Search for the cell housing the specified text and yield its (X, Y) center coordinate. 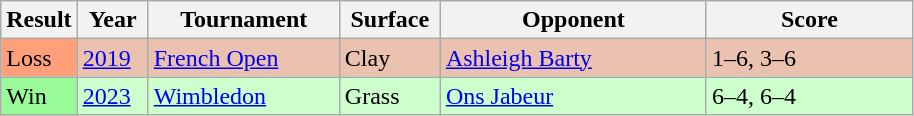
Ons Jabeur (573, 96)
Wimbledon (244, 96)
Clay (390, 58)
French Open (244, 58)
Ashleigh Barty (573, 58)
Win (39, 96)
Year (112, 20)
2019 (112, 58)
Loss (39, 58)
6–4, 6–4 (809, 96)
Grass (390, 96)
2023 (112, 96)
Tournament (244, 20)
Score (809, 20)
Result (39, 20)
Opponent (573, 20)
Surface (390, 20)
1–6, 3–6 (809, 58)
